Search for the cell housing the specified text and yield its (X, Y) center coordinate. 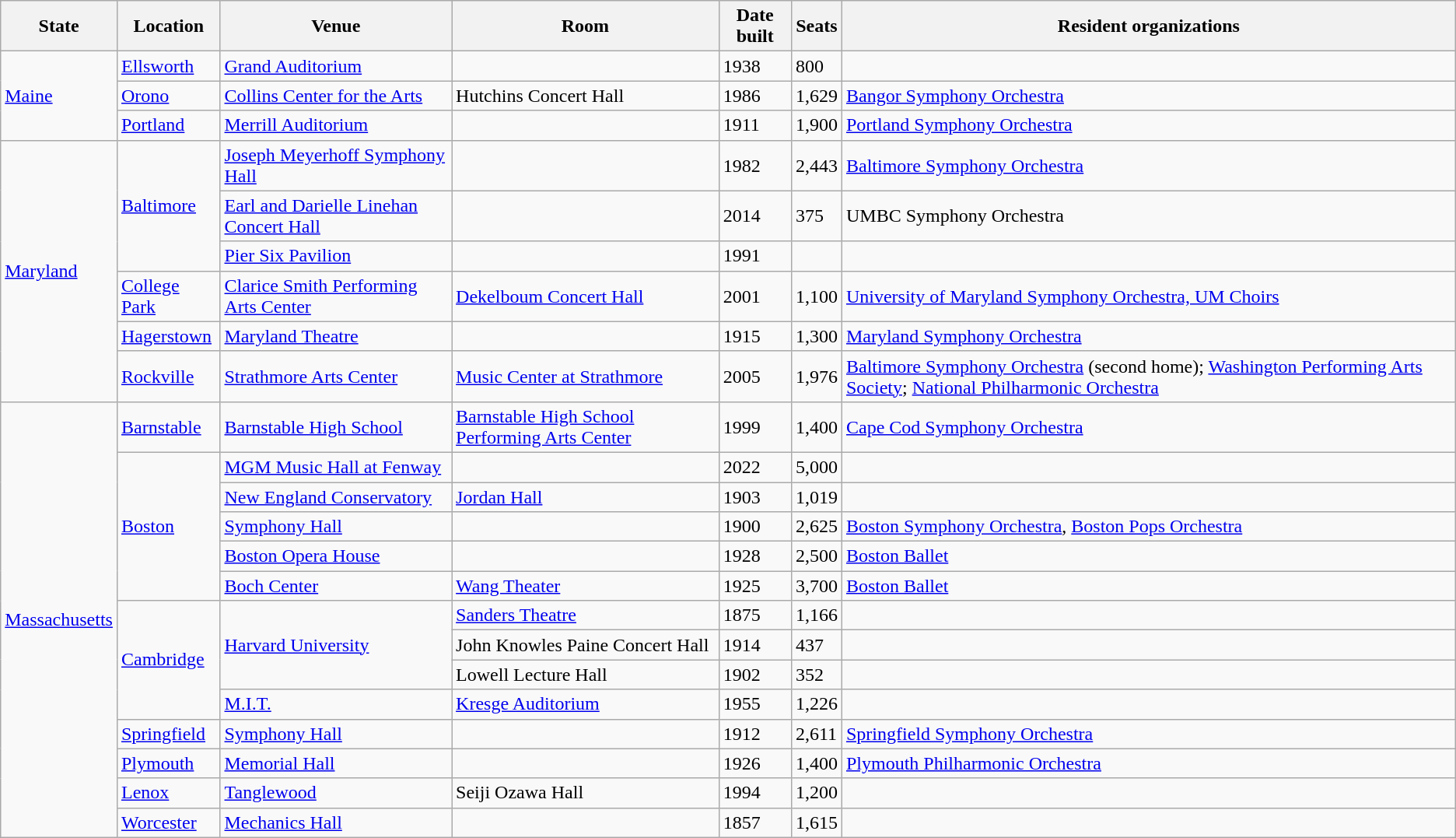
Maryland Theatre (336, 336)
Tanglewood (336, 793)
Clarice Smith Performing Arts Center (336, 296)
1911 (754, 125)
Plymouth (168, 763)
Dekelboum Concert Hall (586, 296)
Harvard University (336, 645)
1,200 (817, 793)
Worcester (168, 822)
New England Conservatory (336, 497)
352 (817, 675)
Pier Six Pavilion (336, 256)
1,629 (817, 96)
Kresge Auditorium (586, 704)
Hutchins Concert Hall (586, 96)
1,166 (817, 615)
Cambridge (168, 660)
1,300 (817, 336)
Resident organizations (1148, 26)
Earl and Darielle Linehan Concert Hall (336, 216)
Lenox (168, 793)
Merrill Auditorium (336, 125)
1,976 (817, 377)
1903 (754, 497)
1991 (754, 256)
Baltimore Symphony Orchestra (1148, 165)
1902 (754, 675)
Date built (754, 26)
2,625 (817, 527)
1925 (754, 586)
Boston (168, 526)
2,500 (817, 556)
Springfield Symphony Orchestra (1148, 734)
Maryland Symphony Orchestra (1148, 336)
1900 (754, 527)
College Park (168, 296)
1926 (754, 763)
1986 (754, 96)
Springfield (168, 734)
Rockville (168, 377)
Music Center at Strathmore (586, 377)
State (59, 26)
1875 (754, 615)
Maryland (59, 271)
Joseph Meyerhoff Symphony Hall (336, 165)
1857 (754, 822)
2005 (754, 377)
437 (817, 645)
2001 (754, 296)
Seats (817, 26)
1,019 (817, 497)
MGM Music Hall at Fenway (336, 467)
1,900 (817, 125)
Barnstable (168, 426)
Jordan Hall (586, 497)
UMBC Symphony Orchestra (1148, 216)
Seiji Ozawa Hall (586, 793)
Massachusetts (59, 619)
Orono (168, 96)
Strathmore Arts Center (336, 377)
Lowell Lecture Hall (586, 675)
Plymouth Philharmonic Orchestra (1148, 763)
1914 (754, 645)
Portland (168, 125)
375 (817, 216)
Boston Symphony Orchestra, Boston Pops Orchestra (1148, 527)
University of Maryland Symphony Orchestra, UM Choirs (1148, 296)
Sanders Theatre (586, 615)
Location (168, 26)
Boch Center (336, 586)
Boston Opera House (336, 556)
1912 (754, 734)
Barnstable High School (336, 426)
1994 (754, 793)
Venue (336, 26)
2,443 (817, 165)
2,611 (817, 734)
1938 (754, 66)
M.I.T. (336, 704)
Hagerstown (168, 336)
1999 (754, 426)
2022 (754, 467)
1,100 (817, 296)
Portland Symphony Orchestra (1148, 125)
Ellsworth (168, 66)
800 (817, 66)
Memorial Hall (336, 763)
John Knowles Paine Concert Hall (586, 645)
1928 (754, 556)
1982 (754, 165)
Baltimore Symphony Orchestra (second home); Washington Performing Arts Society; National Philharmonic Orchestra (1148, 377)
Room (586, 26)
Maine (59, 96)
Mechanics Hall (336, 822)
Baltimore (168, 205)
Barnstable High School Performing Arts Center (586, 426)
Grand Auditorium (336, 66)
Bangor Symphony Orchestra (1148, 96)
1,226 (817, 704)
1955 (754, 704)
Cape Cod Symphony Orchestra (1148, 426)
Collins Center for the Arts (336, 96)
1915 (754, 336)
Wang Theater (586, 586)
2014 (754, 216)
3,700 (817, 586)
5,000 (817, 467)
1,615 (817, 822)
